From the cell containing the given text, extract its center point as [x, y] coordinate. 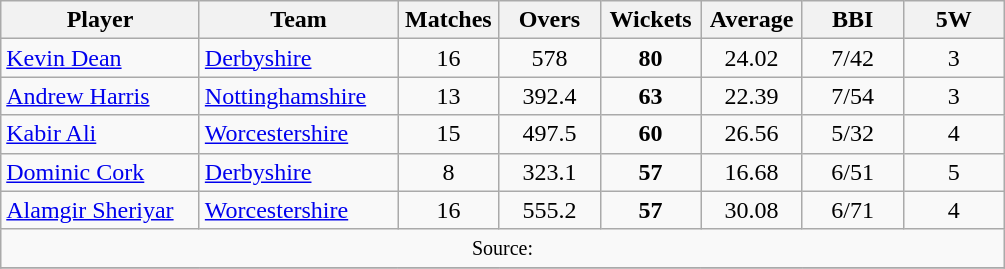
555.2 [550, 210]
8 [448, 172]
63 [650, 96]
5W [954, 20]
323.1 [550, 172]
26.56 [752, 134]
7/54 [852, 96]
578 [550, 58]
7/42 [852, 58]
Wickets [650, 20]
Alamgir Sheriyar [100, 210]
497.5 [550, 134]
Player [100, 20]
Overs [550, 20]
22.39 [752, 96]
Matches [448, 20]
6/51 [852, 172]
BBI [852, 20]
30.08 [752, 210]
24.02 [752, 58]
6/71 [852, 210]
5 [954, 172]
5/32 [852, 134]
15 [448, 134]
Dominic Cork [100, 172]
Kabir Ali [100, 134]
392.4 [550, 96]
Average [752, 20]
Andrew Harris [100, 96]
60 [650, 134]
Team [298, 20]
Nottinghamshire [298, 96]
16.68 [752, 172]
Source: [503, 248]
13 [448, 96]
Kevin Dean [100, 58]
80 [650, 58]
